Detect which cell encompasses the target text, then output its [X, Y] center coordinate. 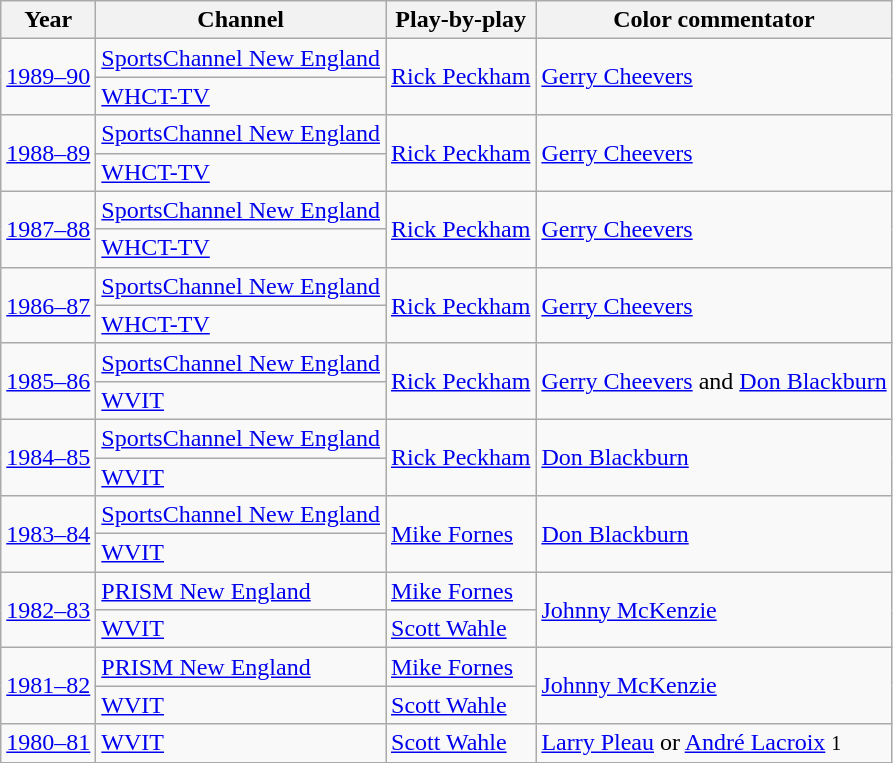
Channel [241, 20]
1989–90 [48, 77]
Year [48, 20]
1981–82 [48, 686]
1983–84 [48, 534]
1982–83 [48, 610]
Play-by-play [461, 20]
1986–87 [48, 305]
Larry Pleau or André Lacroix 1 [714, 743]
1987–88 [48, 229]
1988–89 [48, 153]
Color commentator [714, 20]
1985–86 [48, 381]
1980–81 [48, 743]
Gerry Cheevers and Don Blackburn [714, 381]
1984–85 [48, 457]
